Detect which cell encompasses the target text, then output its [x, y] center coordinate. 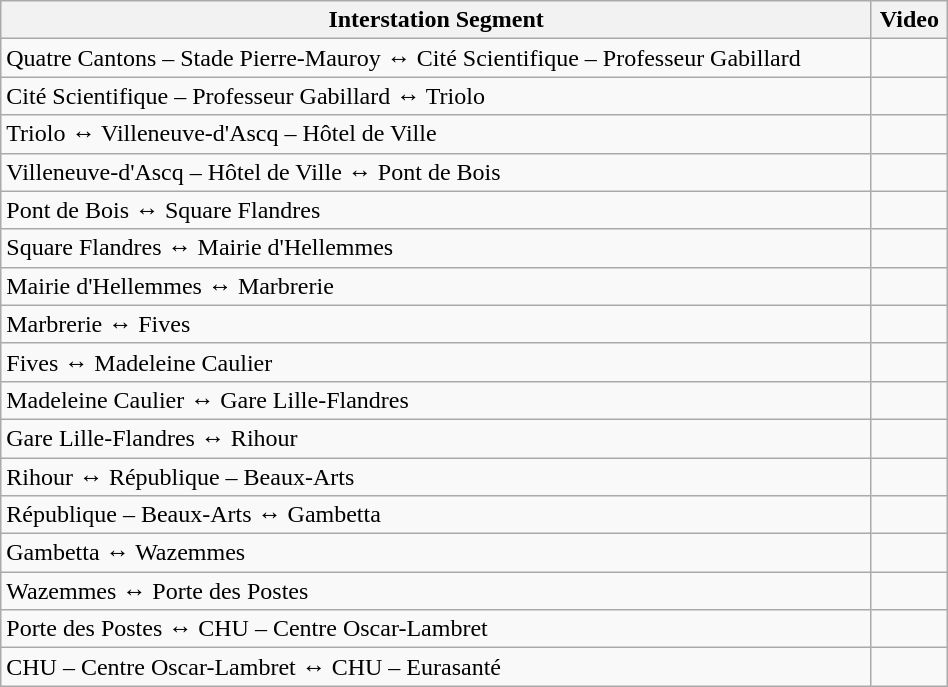
Marbrerie ↔ Fives [436, 324]
Cité Scientifique – Professeur Gabillard ↔ Triolo [436, 96]
Pont de Bois ↔ Square Flandres [436, 210]
Madeleine Caulier ↔ Gare Lille-Flandres [436, 400]
Wazemmes ↔ Porte des Postes [436, 591]
Gare Lille-Flandres ↔ Rihour [436, 438]
Porte des Postes ↔ CHU – Centre Oscar-Lambret [436, 629]
Interstation Segment [436, 20]
Video [909, 20]
Villeneuve-d'Ascq – Hôtel de Ville ↔ Pont de Bois [436, 172]
Square Flandres ↔ Mairie d'Hellemmes [436, 248]
Quatre Cantons – Stade Pierre-Mauroy ↔ Cité Scientifique – Professeur Gabillard [436, 58]
Triolo ↔ Villeneuve-d'Ascq – Hôtel de Ville [436, 134]
Mairie d'Hellemmes ↔ Marbrerie [436, 286]
CHU – Centre Oscar-Lambret ↔ CHU – Eurasanté [436, 667]
Rihour ↔ République – Beaux-Arts [436, 477]
République – Beaux-Arts ↔ Gambetta [436, 515]
Fives ↔ Madeleine Caulier [436, 362]
Gambetta ↔ Wazemmes [436, 553]
